Locate the cell with the specified text and output its [X, Y] center coordinate. 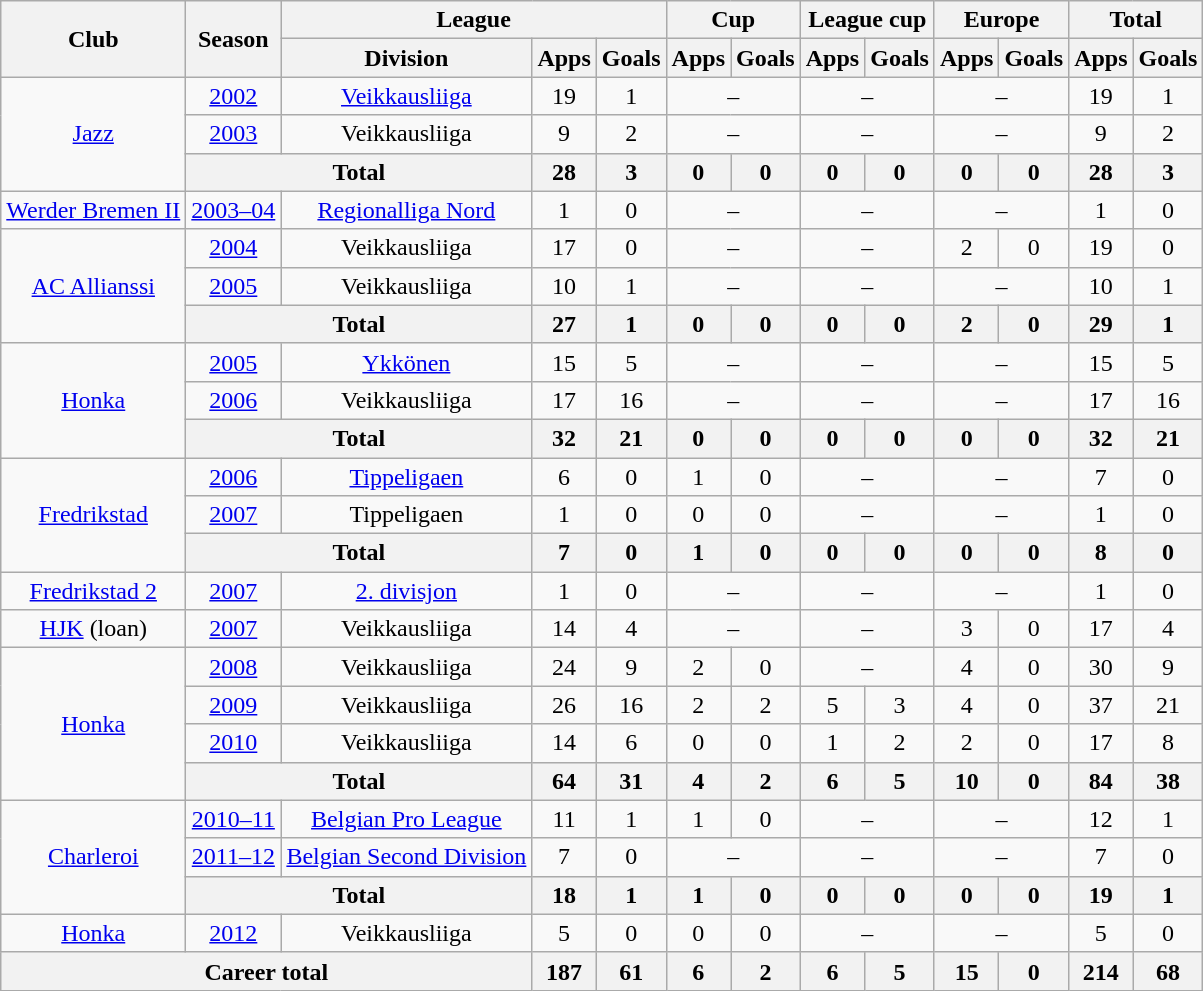
Club [94, 39]
Division [406, 58]
Werder Bremen II [94, 210]
61 [631, 971]
Fredrikstad [94, 515]
26 [564, 705]
2009 [234, 705]
League [474, 20]
2. divisjon [406, 591]
Belgian Pro League [406, 819]
Fredrikstad 2 [94, 591]
2008 [234, 667]
2012 [234, 933]
HJK (loan) [94, 629]
214 [1101, 971]
37 [1101, 705]
68 [1168, 971]
31 [631, 781]
27 [564, 324]
24 [564, 667]
12 [1101, 819]
11 [564, 819]
Charleroi [94, 857]
AC Allianssi [94, 286]
84 [1101, 781]
Ykkönen [406, 362]
2010 [234, 743]
2002 [234, 96]
2003–04 [234, 210]
38 [1168, 781]
2011–12 [234, 857]
2010–11 [234, 819]
Regionalliga Nord [406, 210]
Europe [1001, 20]
Belgian Second Division [406, 857]
League cup [867, 20]
Season [234, 39]
18 [564, 895]
2004 [234, 248]
29 [1101, 324]
30 [1101, 667]
64 [564, 781]
2003 [234, 134]
Career total [266, 971]
Jazz [94, 134]
187 [564, 971]
Cup [733, 20]
